Provide the (x, y) coordinate of the cell's center where the given text is located.  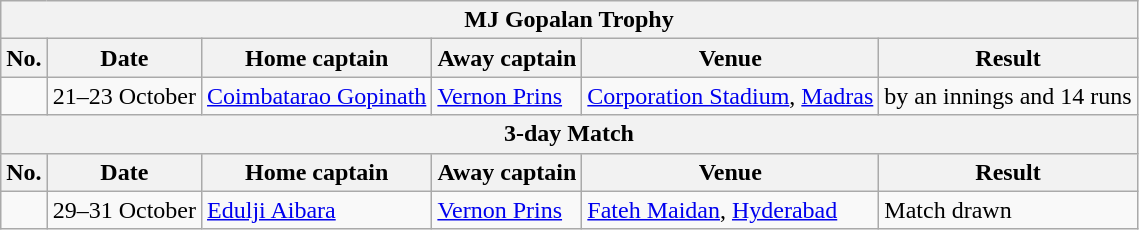
Coimbatarao Gopinath (317, 96)
21–23 October (124, 96)
3-day Match (569, 134)
Fateh Maidan, Hyderabad (730, 210)
MJ Gopalan Trophy (569, 20)
Match drawn (1008, 210)
by an innings and 14 runs (1008, 96)
Corporation Stadium, Madras (730, 96)
29–31 October (124, 210)
Edulji Aibara (317, 210)
